Capture the cell that displays the provided text and extract its [x, y] central coordinate. 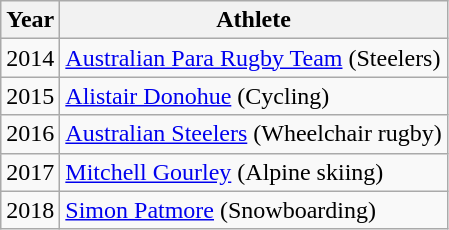
2018 [30, 210]
Mitchell Gourley (Alpine skiing) [254, 172]
Australian Para Rugby Team (Steelers) [254, 58]
2015 [30, 96]
2014 [30, 58]
Year [30, 20]
2016 [30, 134]
Simon Patmore (Snowboarding) [254, 210]
Alistair Donohue (Cycling) [254, 96]
Athlete [254, 20]
Australian Steelers (Wheelchair rugby) [254, 134]
2017 [30, 172]
